Output the (x, y) coordinate of the center of the cell containing the given text.  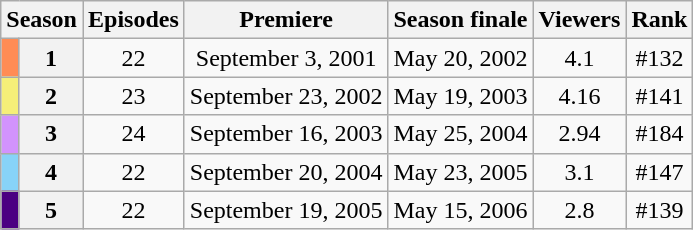
#147 (660, 172)
September 23, 2002 (286, 96)
Season finale (460, 20)
2 (50, 96)
September 16, 2003 (286, 134)
Season (42, 20)
5 (50, 210)
4 (50, 172)
May 19, 2003 (460, 96)
May 25, 2004 (460, 134)
#132 (660, 58)
Episodes (133, 20)
23 (133, 96)
24 (133, 134)
September 3, 2001 (286, 58)
2.94 (580, 134)
May 15, 2006 (460, 210)
#184 (660, 134)
September 19, 2005 (286, 210)
4.1 (580, 58)
May 20, 2002 (460, 58)
#139 (660, 210)
1 (50, 58)
Viewers (580, 20)
2.8 (580, 210)
Premiere (286, 20)
September 20, 2004 (286, 172)
3 (50, 134)
May 23, 2005 (460, 172)
#141 (660, 96)
3.1 (580, 172)
4.16 (580, 96)
Rank (660, 20)
